Output the (X, Y) coordinate of the center of the cell containing the given text.  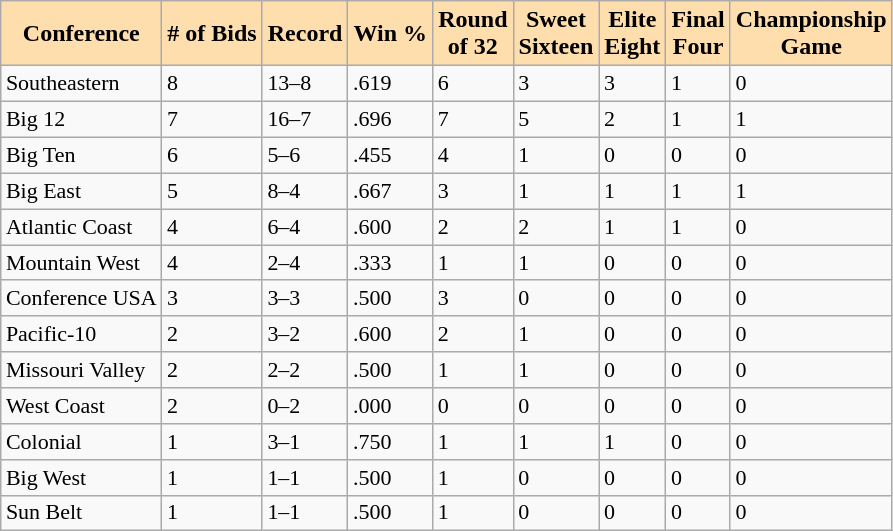
# of Bids (212, 34)
.696 (390, 120)
Big East (82, 191)
.667 (390, 191)
Pacific-10 (82, 334)
Big Ten (82, 155)
3–2 (305, 334)
.333 (390, 263)
16–7 (305, 120)
Big 12 (82, 120)
.000 (390, 406)
Big West (82, 477)
8 (212, 84)
5–6 (305, 155)
Atlantic Coast (82, 227)
3–3 (305, 298)
Colonial (82, 441)
Sun Belt (82, 513)
Record (305, 34)
8–4 (305, 191)
Mountain West (82, 263)
Southeastern (82, 84)
0–2 (305, 406)
3–1 (305, 441)
.619 (390, 84)
13–8 (305, 84)
Conference USA (82, 298)
Missouri Valley (82, 370)
.750 (390, 441)
Final Four (698, 34)
2–4 (305, 263)
Sweet Sixteen (556, 34)
Elite Eight (632, 34)
West Coast (82, 406)
Win % (390, 34)
.455 (390, 155)
Round of 32 (473, 34)
Conference (82, 34)
2–2 (305, 370)
Championship Game (811, 34)
6–4 (305, 227)
